Return [x, y] of the center of cell containing provided text 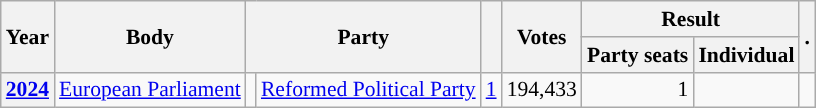
Individual [746, 55]
European Parliament [150, 90]
Result [691, 19]
2024 [28, 90]
Year [28, 36]
Party [364, 36]
Votes [542, 36]
. [807, 36]
Party seats [638, 55]
Reformed Political Party [368, 90]
Body [150, 36]
194,433 [542, 90]
